Search for the cell housing the specified text and yield its (X, Y) center coordinate. 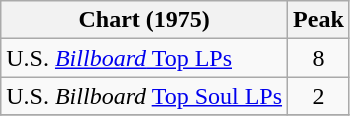
U.S. Billboard Top Soul LPs (144, 96)
2 (319, 96)
Peak (319, 20)
8 (319, 58)
U.S. Billboard Top LPs (144, 58)
Chart (1975) (144, 20)
